Identify which cell holds the provided text, then report its [X, Y] central coordinate. 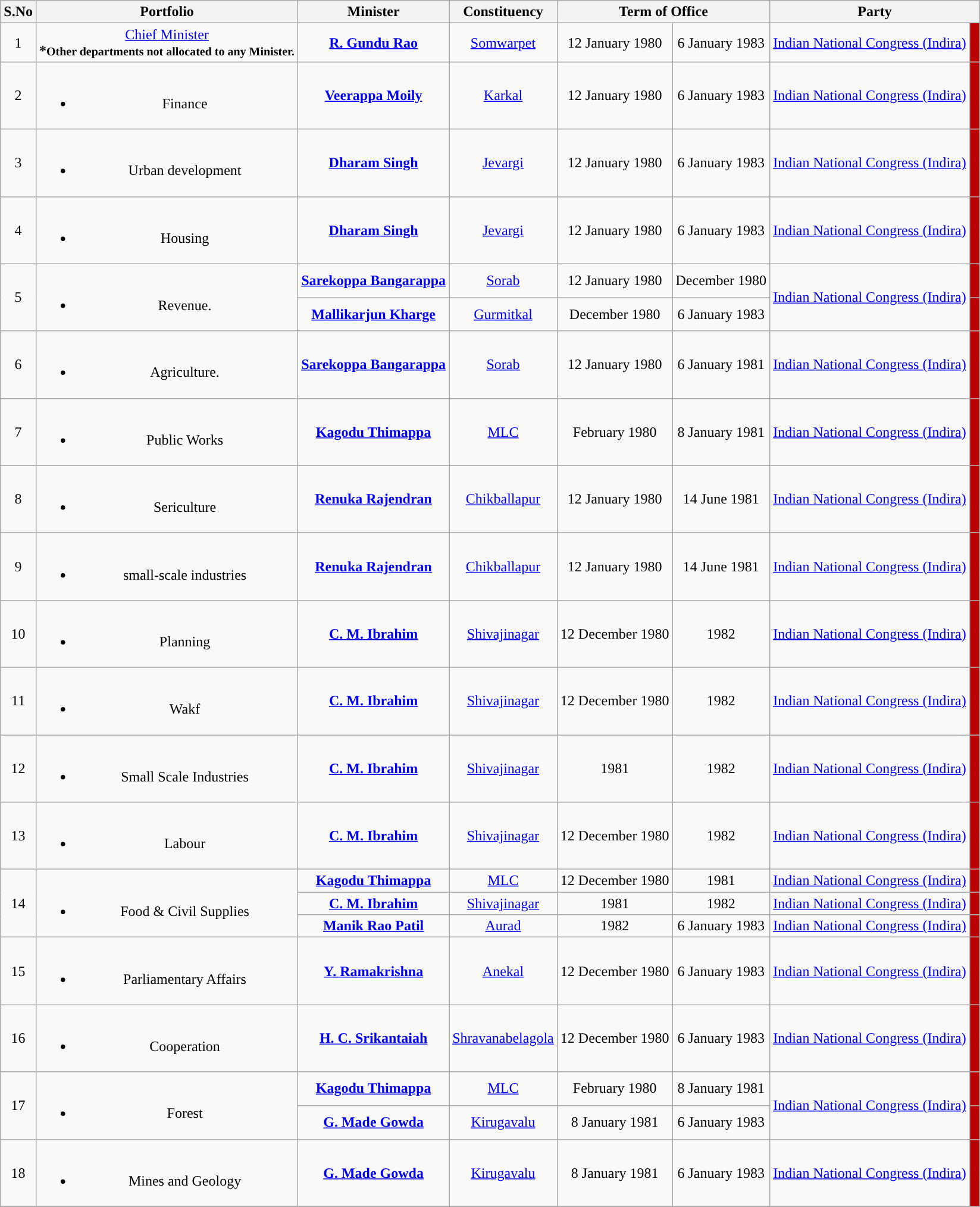
4 [18, 230]
13 [18, 836]
Forest [167, 1106]
Aurad [503, 926]
Mines and Geology [167, 1172]
Labour [167, 836]
8 [18, 499]
Small Scale Industries [167, 768]
Party [875, 12]
Sericulture [167, 499]
small-scale industries [167, 567]
S.No [18, 12]
Revenue. [167, 298]
5 [18, 298]
Term of Office [663, 12]
Somwarpet [503, 43]
Karkal [503, 95]
Anekal [503, 971]
11 [18, 701]
17 [18, 1106]
Finance [167, 95]
Wakf [167, 701]
Y. Ramakrishna [374, 971]
R. Gundu Rao [374, 43]
10 [18, 633]
6 January 1981 [721, 364]
Minister [374, 12]
Veerappa Moily [374, 95]
Parliamentary Affairs [167, 971]
18 [18, 1172]
Chief Minister*Other departments not allocated to any Minister. [167, 43]
Planning [167, 633]
1 [18, 43]
Shravanabelagola [503, 1038]
12 [18, 768]
7 [18, 432]
3 [18, 163]
14 [18, 903]
2 [18, 95]
Housing [167, 230]
15 [18, 971]
Constituency [503, 12]
Public Works [167, 432]
Food & Civil Supplies [167, 903]
Mallikarjun Kharge [374, 314]
6 [18, 364]
Gurmitkal [503, 314]
Portfolio [167, 12]
9 [18, 567]
16 [18, 1038]
Manik Rao Patil [374, 926]
Urban development [167, 163]
Agriculture. [167, 364]
H. C. Srikantaiah [374, 1038]
Cooperation [167, 1038]
